Pinpoint the cell where the given text exists, returning its [x, y] midpoint coordinate. 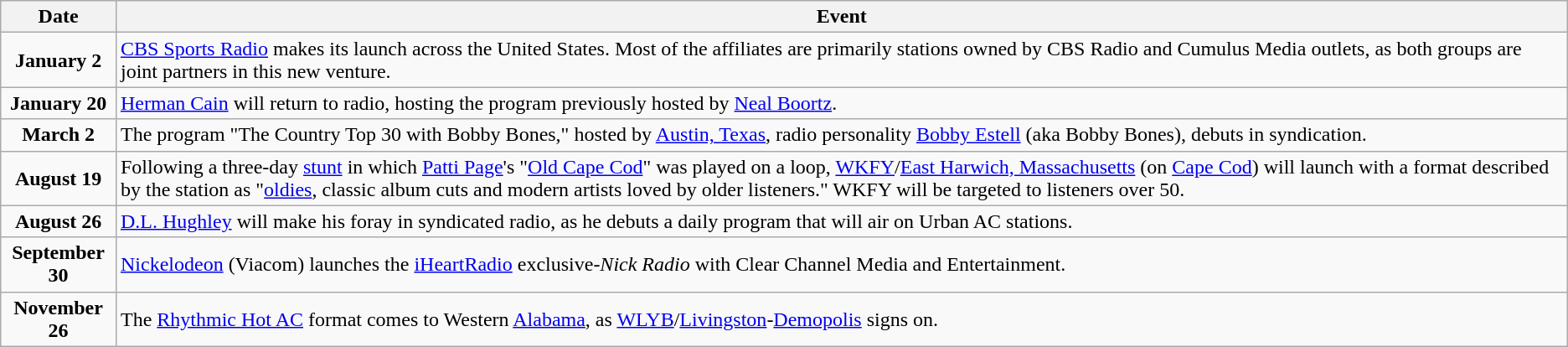
Event [841, 17]
The program "The Country Top 30 with Bobby Bones," hosted by Austin, Texas, radio personality Bobby Estell (aka Bobby Bones), debuts in syndication. [841, 135]
September 30 [59, 265]
Nickelodeon (Viacom) launches the iHeartRadio exclusive-Nick Radio with Clear Channel Media and Entertainment. [841, 265]
August 26 [59, 221]
March 2 [59, 135]
January 2 [59, 60]
August 19 [59, 178]
D.L. Hughley will make his foray in syndicated radio, as he debuts a daily program that will air on Urban AC stations. [841, 221]
November 26 [59, 319]
Date [59, 17]
The Rhythmic Hot AC format comes to Western Alabama, as WLYB/Livingston-Demopolis signs on. [841, 319]
January 20 [59, 103]
Herman Cain will return to radio, hosting the program previously hosted by Neal Boortz. [841, 103]
